Scan for the cell matching the given text and deliver its (x, y) coordinate at center. 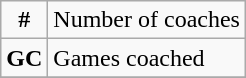
# (24, 20)
GC (24, 58)
Games coached (147, 58)
Number of coaches (147, 20)
